Scan for the cell matching the given text and deliver its [x, y] coordinate at center. 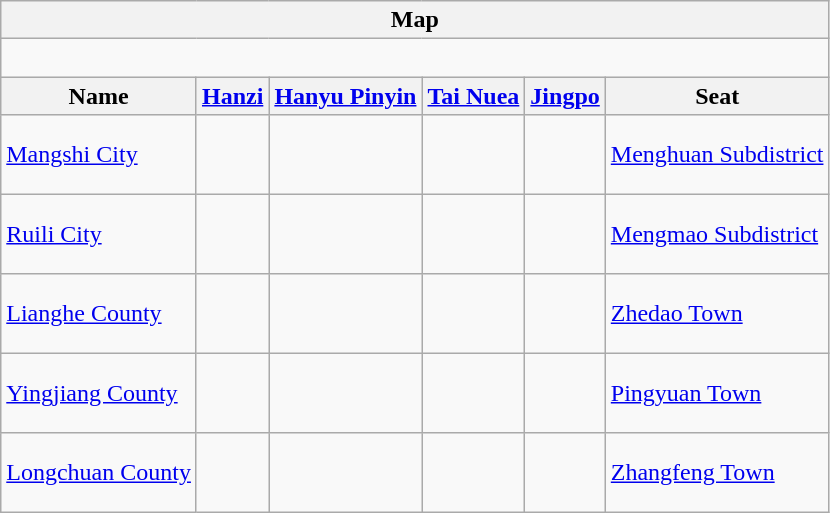
Lianghe County [99, 314]
Seat [717, 96]
Hanzi [232, 96]
Hanyu Pinyin [346, 96]
Map [415, 20]
Jingpo [565, 96]
Longchuan County [99, 473]
Yingjiang County [99, 393]
Ruili City [99, 234]
Pingyuan Town [717, 393]
Name [99, 96]
Tai Nuea [474, 96]
Menghuan Subdistrict [717, 155]
Zhangfeng Town [717, 473]
Mengmao Subdistrict [717, 234]
Mangshi City [99, 155]
Zhedao Town [717, 314]
